Return [X, Y] of the center of cell containing provided text 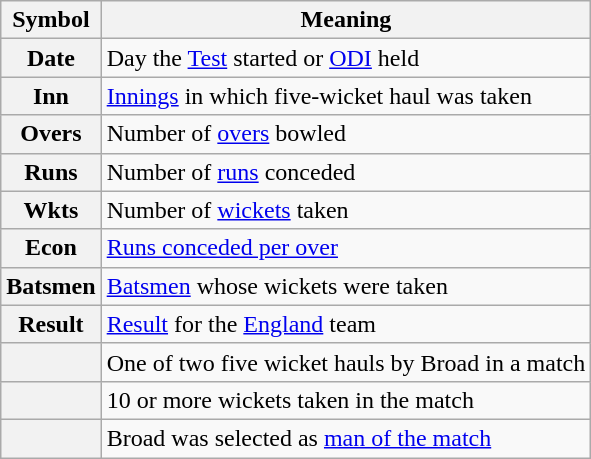
10 or more wickets taken in the match [346, 400]
Number of overs bowled [346, 134]
Runs conceded per over [346, 248]
Symbol [51, 20]
Batsmen [51, 286]
Result [51, 324]
Econ [51, 248]
One of two five wicket hauls by Broad in a match [346, 362]
Number of wickets taken [346, 210]
Wkts [51, 210]
Broad was selected as man of the match [346, 438]
Inn [51, 96]
Innings in which five-wicket haul was taken [346, 96]
Batsmen whose wickets were taken [346, 286]
Day the Test started or ODI held [346, 58]
Result for the England team [346, 324]
Date [51, 58]
Overs [51, 134]
Number of runs conceded [346, 172]
Runs [51, 172]
Meaning [346, 20]
